Search for the cell housing the specified text and yield its (X, Y) center coordinate. 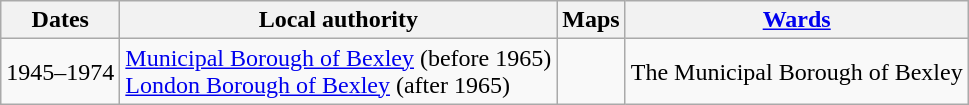
Wards (796, 20)
Maps (591, 20)
The Municipal Borough of Bexley (796, 72)
Dates (60, 20)
Local authority (338, 20)
1945–1974 (60, 72)
Municipal Borough of Bexley (before 1965)London Borough of Bexley (after 1965) (338, 72)
